Find where the given text appears and provide that cell's center as [X, Y] coordinate. 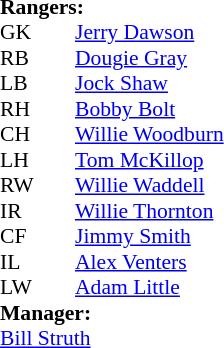
Jimmy Smith [150, 237]
Adam Little [150, 287]
CH [19, 135]
RH [19, 109]
Manager: [112, 313]
LW [19, 287]
IR [19, 211]
RB [19, 58]
Alex Venters [150, 262]
Bobby Bolt [150, 109]
Jerry Dawson [150, 33]
CF [19, 237]
Dougie Gray [150, 58]
Willie Waddell [150, 185]
GK [19, 33]
Jock Shaw [150, 83]
LH [19, 160]
RW [19, 185]
Willie Thornton [150, 211]
Tom McKillop [150, 160]
Willie Woodburn [150, 135]
LB [19, 83]
IL [19, 262]
